Provide the [x, y] coordinate of the cell's center where the given text is located.  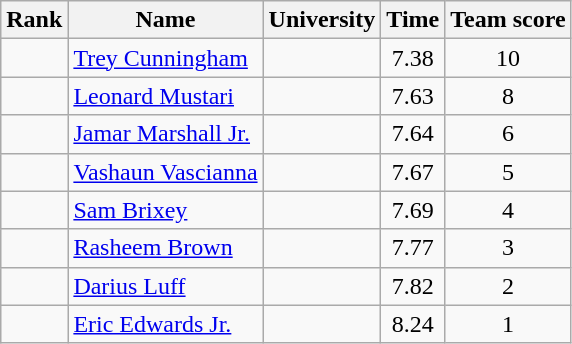
10 [508, 58]
Vashaun Vascianna [166, 172]
Name [166, 20]
University [322, 20]
7.77 [413, 248]
Trey Cunningham [166, 58]
3 [508, 248]
Team score [508, 20]
7.64 [413, 134]
2 [508, 286]
Darius Luff [166, 286]
7.63 [413, 96]
6 [508, 134]
8 [508, 96]
5 [508, 172]
Sam Brixey [166, 210]
Jamar Marshall Jr. [166, 134]
Rasheem Brown [166, 248]
Rank [34, 20]
4 [508, 210]
7.67 [413, 172]
7.82 [413, 286]
8.24 [413, 324]
Time [413, 20]
Eric Edwards Jr. [166, 324]
1 [508, 324]
Leonard Mustari [166, 96]
7.69 [413, 210]
7.38 [413, 58]
